Extract the (x, y) coordinate from the center of the cell holding the provided text.  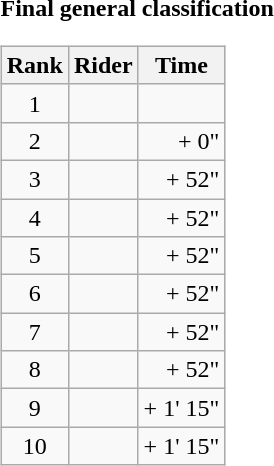
2 (34, 141)
6 (34, 294)
Time (182, 65)
8 (34, 370)
7 (34, 332)
1 (34, 103)
9 (34, 408)
5 (34, 256)
+ 0" (182, 141)
3 (34, 179)
10 (34, 446)
Rank (34, 65)
Rider (103, 65)
4 (34, 217)
